Output the [x, y] coordinate of the center of the cell containing the given text.  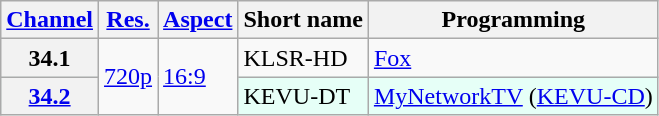
34.2 [50, 96]
Aspect [198, 20]
KLSR-HD [303, 58]
KEVU-DT [303, 96]
34.1 [50, 58]
Res. [128, 20]
Programming [513, 20]
Short name [303, 20]
MyNetworkTV (KEVU-CD) [513, 96]
720p [128, 77]
Fox [513, 58]
Channel [50, 20]
16:9 [198, 77]
